Return [x, y] of the center of cell containing provided text 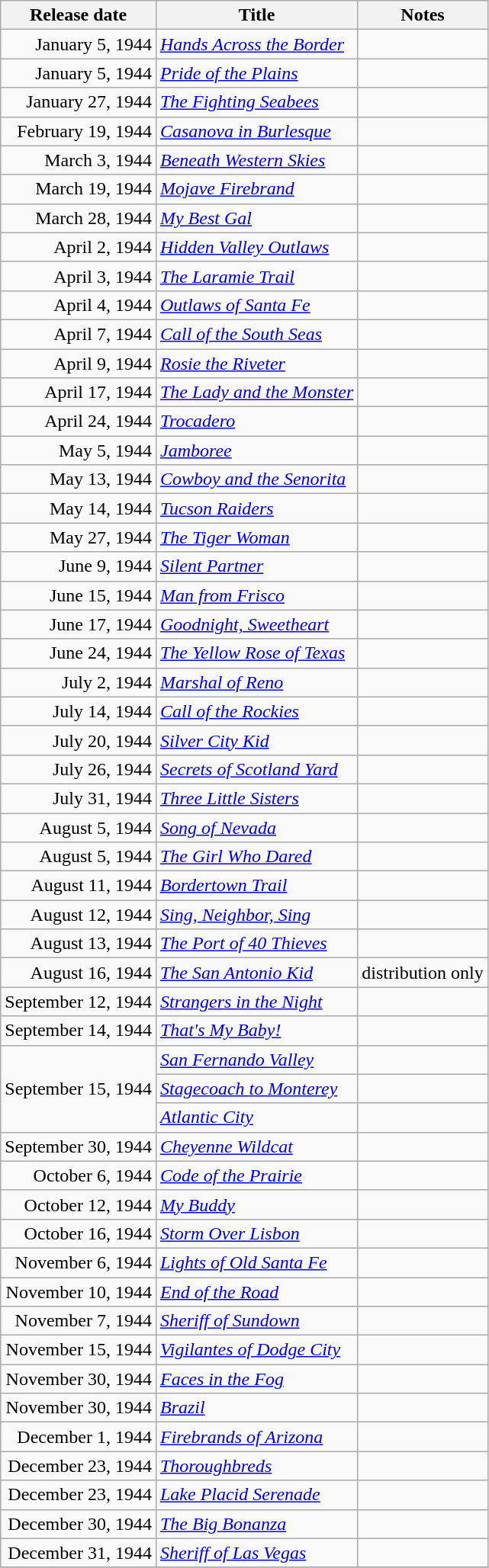
Jamboree [256, 451]
July 31, 1944 [79, 798]
Cowboy and the Senorita [256, 479]
Hands Across the Border [256, 44]
October 6, 1944 [79, 1175]
The Laramie Trail [256, 276]
June 15, 1944 [79, 595]
Trocadero [256, 422]
Bordertown Trail [256, 886]
Thoroughbreds [256, 1466]
Storm Over Lisbon [256, 1233]
Title [256, 15]
Firebrands of Arizona [256, 1437]
The Tiger Woman [256, 537]
June 17, 1944 [79, 624]
June 9, 1944 [79, 566]
Sheriff of Sundown [256, 1321]
August 16, 1944 [79, 973]
Beneath Western Skies [256, 160]
May 27, 1944 [79, 537]
August 11, 1944 [79, 886]
March 28, 1944 [79, 218]
March 19, 1944 [79, 189]
August 13, 1944 [79, 944]
April 3, 1944 [79, 276]
April 24, 1944 [79, 422]
March 3, 1944 [79, 160]
September 14, 1944 [79, 1031]
Pride of the Plains [256, 73]
San Fernando Valley [256, 1060]
Mojave Firebrand [256, 189]
July 2, 1944 [79, 682]
May 5, 1944 [79, 451]
Sing, Neighbor, Sing [256, 915]
Song of Nevada [256, 827]
Strangers in the Night [256, 1002]
Cheyenne Wildcat [256, 1146]
April 9, 1944 [79, 364]
The San Antonio Kid [256, 973]
The Girl Who Dared [256, 857]
November 10, 1944 [79, 1292]
Casanova in Burlesque [256, 131]
The Fighting Seabees [256, 102]
Notes [423, 15]
The Big Bonanza [256, 1524]
Man from Frisco [256, 595]
distribution only [423, 973]
Sheriff of Las Vegas [256, 1553]
April 4, 1944 [79, 305]
Code of the Prairie [256, 1175]
November 7, 1944 [79, 1321]
Call of the Rockies [256, 711]
Marshal of Reno [256, 682]
Release date [79, 15]
Brazil [256, 1408]
December 31, 1944 [79, 1553]
Lights of Old Santa Fe [256, 1262]
Secrets of Scotland Yard [256, 769]
November 6, 1944 [79, 1262]
The Lady and the Monster [256, 393]
April 7, 1944 [79, 334]
September 15, 1944 [79, 1089]
September 12, 1944 [79, 1002]
Rosie the Riveter [256, 364]
June 24, 1944 [79, 653]
December 30, 1944 [79, 1524]
End of the Road [256, 1292]
Outlaws of Santa Fe [256, 305]
The Yellow Rose of Texas [256, 653]
February 19, 1944 [79, 131]
Atlantic City [256, 1117]
Hidden Valley Outlaws [256, 247]
The Port of 40 Thieves [256, 944]
Tucson Raiders [256, 508]
July 26, 1944 [79, 769]
September 30, 1944 [79, 1146]
Lake Placid Serenade [256, 1495]
November 15, 1944 [79, 1350]
Vigilantes of Dodge City [256, 1350]
Stagecoach to Monterey [256, 1089]
Call of the South Seas [256, 334]
Silver City Kid [256, 740]
My Best Gal [256, 218]
December 1, 1944 [79, 1437]
January 27, 1944 [79, 102]
May 14, 1944 [79, 508]
July 20, 1944 [79, 740]
Silent Partner [256, 566]
That's My Baby! [256, 1031]
May 13, 1944 [79, 479]
Goodnight, Sweetheart [256, 624]
October 12, 1944 [79, 1204]
April 2, 1944 [79, 247]
Three Little Sisters [256, 798]
April 17, 1944 [79, 393]
My Buddy [256, 1204]
July 14, 1944 [79, 711]
October 16, 1944 [79, 1233]
Faces in the Fog [256, 1379]
August 12, 1944 [79, 915]
